From the cell containing the given text, extract its center point as [x, y] coordinate. 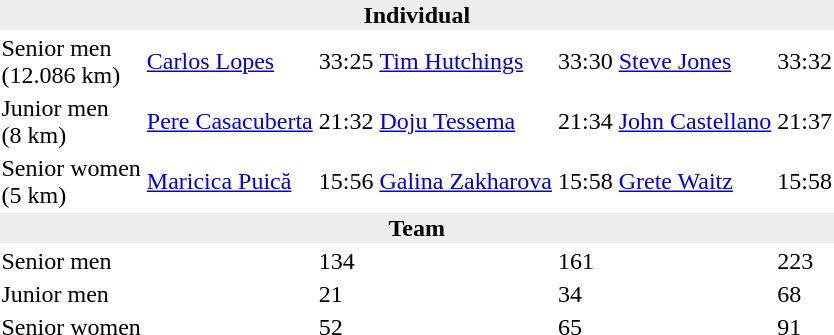
15:56 [346, 182]
161 [585, 261]
John Castellano [695, 122]
Galina Zakharova [466, 182]
33:32 [805, 62]
21:37 [805, 122]
Senior men [71, 261]
21 [346, 294]
Senior women(5 km) [71, 182]
Individual [417, 15]
68 [805, 294]
Team [417, 228]
33:30 [585, 62]
21:32 [346, 122]
Doju Tessema [466, 122]
33:25 [346, 62]
223 [805, 261]
Junior men [71, 294]
Grete Waitz [695, 182]
34 [585, 294]
Maricica Puică [230, 182]
21:34 [585, 122]
Steve Jones [695, 62]
Tim Hutchings [466, 62]
134 [346, 261]
Junior men(8 km) [71, 122]
Pere Casacuberta [230, 122]
Carlos Lopes [230, 62]
Senior men(12.086 km) [71, 62]
